Extract the [X, Y] coordinate from the center of the cell holding the provided text.  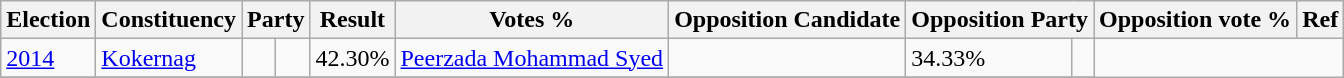
Kokernag [169, 58]
2014 [48, 58]
Ref [1320, 20]
Election [48, 20]
34.33% [989, 58]
Party [276, 20]
42.30% [352, 58]
Opposition vote % [1196, 20]
Result [352, 20]
Constituency [169, 20]
Opposition Candidate [788, 20]
Opposition Party [1000, 20]
Peerzada Mohammad Syed [532, 58]
Votes % [532, 20]
